Extract the [X, Y] coordinate from the center of the cell holding the provided text.  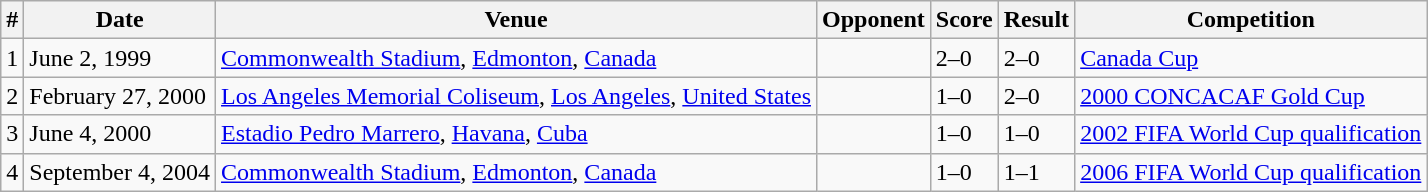
Estadio Pedro Marrero, Havana, Cuba [516, 134]
June 2, 1999 [120, 58]
2002 FIFA World Cup qualification [1251, 134]
3 [12, 134]
Date [120, 20]
4 [12, 172]
Result [1036, 20]
2006 FIFA World Cup qualification [1251, 172]
2000 CONCACAF Gold Cup [1251, 96]
1–1 [1036, 172]
# [12, 20]
1 [12, 58]
Los Angeles Memorial Coliseum, Los Angeles, United States [516, 96]
September 4, 2004 [120, 172]
Competition [1251, 20]
June 4, 2000 [120, 134]
Canada Cup [1251, 58]
Opponent [874, 20]
February 27, 2000 [120, 96]
2 [12, 96]
Venue [516, 20]
Score [964, 20]
